Find where the given text appears and provide that cell's center as [X, Y] coordinate. 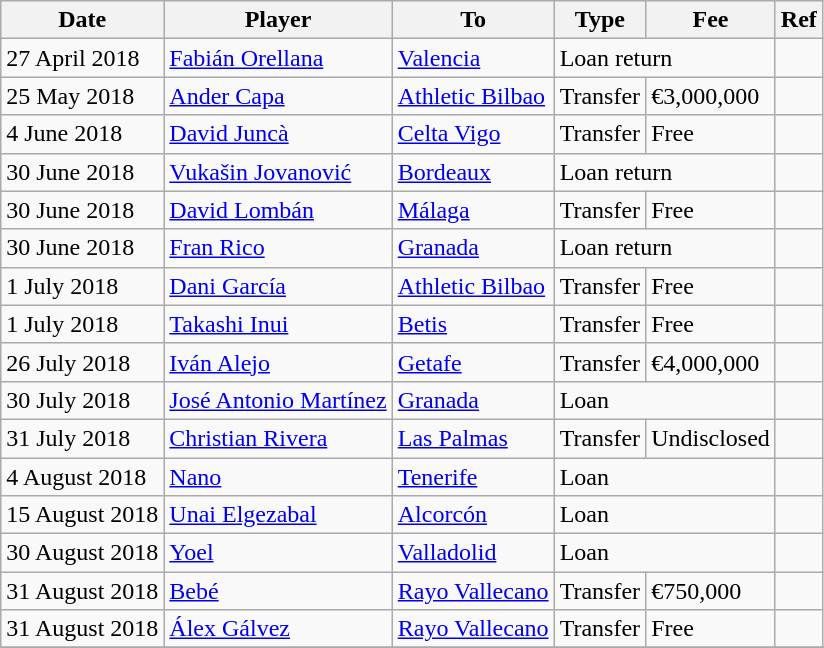
Tenerife [473, 477]
Málaga [473, 210]
€3,000,000 [711, 96]
José Antonio Martínez [278, 400]
Fee [711, 20]
Valencia [473, 58]
Christian Rivera [278, 438]
Getafe [473, 362]
Vukašin Jovanović [278, 172]
Date [82, 20]
Unai Elgezabal [278, 515]
Nano [278, 477]
Ref [798, 20]
€750,000 [711, 591]
Fran Rico [278, 248]
Las Palmas [473, 438]
Type [600, 20]
Bebé [278, 591]
€4,000,000 [711, 362]
Betis [473, 324]
4 June 2018 [82, 134]
Dani García [278, 286]
26 July 2018 [82, 362]
David Lombán [278, 210]
30 August 2018 [82, 553]
Álex Gálvez [278, 629]
25 May 2018 [82, 96]
David Juncà [278, 134]
Undisclosed [711, 438]
Bordeaux [473, 172]
Valladolid [473, 553]
Fabián Orellana [278, 58]
To [473, 20]
27 April 2018 [82, 58]
Iván Alejo [278, 362]
Yoel [278, 553]
Alcorcón [473, 515]
Ander Capa [278, 96]
31 July 2018 [82, 438]
Takashi Inui [278, 324]
Celta Vigo [473, 134]
30 July 2018 [82, 400]
4 August 2018 [82, 477]
15 August 2018 [82, 515]
Player [278, 20]
